Return (X, Y) of the center of cell containing provided text 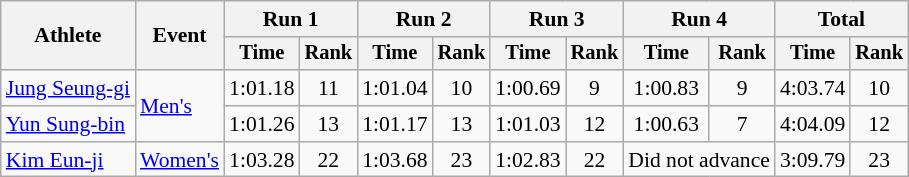
1:00.83 (666, 88)
1:01.18 (262, 88)
1:01.03 (528, 124)
4:04.09 (812, 124)
Total (842, 19)
Event (180, 36)
1:00.63 (666, 124)
Yun Sung-bin (68, 124)
Jung Seung-gi (68, 88)
1:01.26 (262, 124)
7 (742, 124)
1:01.04 (394, 88)
Athlete (68, 36)
Run 3 (556, 19)
Men's (180, 106)
11 (329, 88)
4:03.74 (812, 88)
Run 2 (424, 19)
Run 1 (290, 19)
Run 4 (699, 19)
1:01.17 (394, 124)
1:00.69 (528, 88)
